Output the [x, y] coordinate of the center of the cell containing the given text.  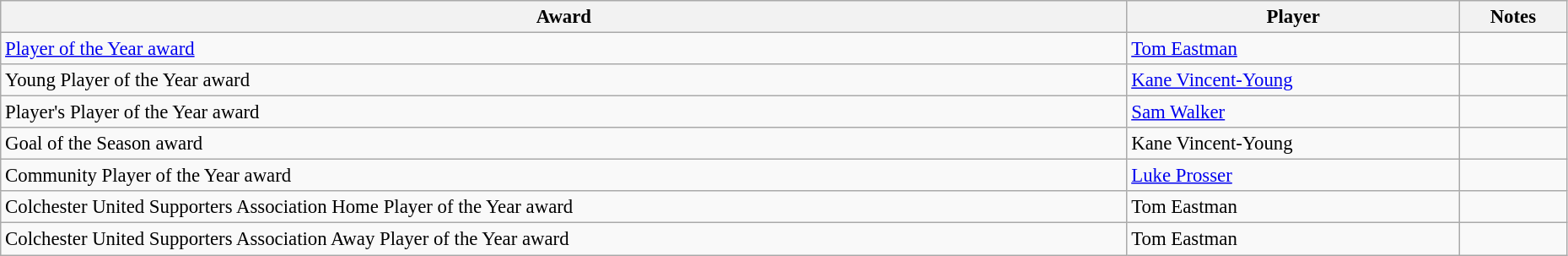
Player [1293, 17]
Luke Prosser [1293, 176]
Player of the Year award [563, 49]
Colchester United Supporters Association Away Player of the Year award [563, 239]
Sam Walker [1293, 112]
Award [563, 17]
Young Player of the Year award [563, 80]
Community Player of the Year award [563, 176]
Player's Player of the Year award [563, 112]
Colchester United Supporters Association Home Player of the Year award [563, 207]
Goal of the Season award [563, 144]
Notes [1513, 17]
